Determine the [x, y] coordinate at the center of the cell enclosing the given text.  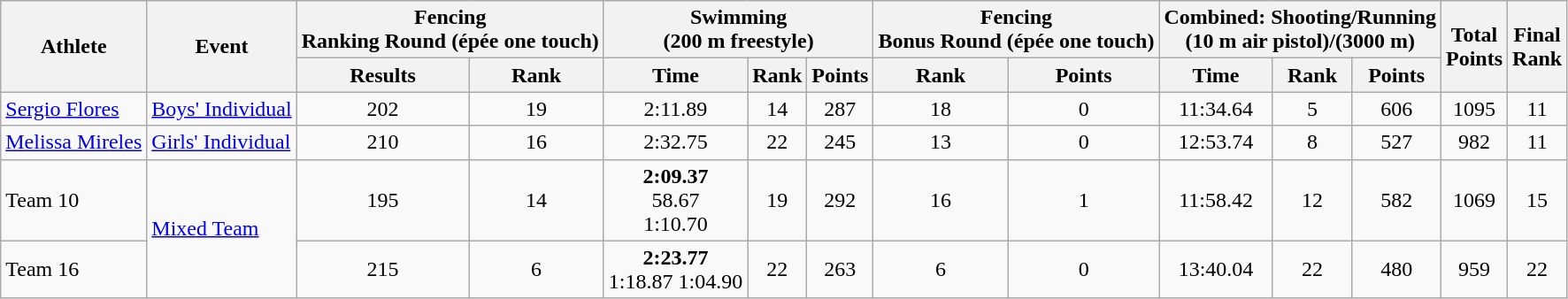
263 [841, 269]
2:11.89 [675, 109]
Athlete [74, 46]
12 [1312, 200]
Combined: Shooting/Running(10 m air pistol)/(3000 m) [1301, 30]
FencingBonus Round (épée one touch) [1016, 30]
Swimming(200 m freestyle) [738, 30]
13 [941, 142]
959 [1474, 269]
287 [841, 109]
606 [1396, 109]
Team 16 [74, 269]
527 [1396, 142]
195 [382, 200]
12:53.74 [1216, 142]
Results [382, 75]
Team 10 [74, 200]
Melissa Mireles [74, 142]
1 [1083, 200]
245 [841, 142]
210 [382, 142]
Boys' Individual [221, 109]
FinalRank [1538, 46]
982 [1474, 142]
292 [841, 200]
5 [1312, 109]
8 [1312, 142]
2:09.3758.671:10.70 [675, 200]
13:40.04 [1216, 269]
15 [1538, 200]
11:34.64 [1216, 109]
480 [1396, 269]
202 [382, 109]
18 [941, 109]
Mixed Team [221, 228]
582 [1396, 200]
Event [221, 46]
1069 [1474, 200]
TotalPoints [1474, 46]
2:23.771:18.87 1:04.90 [675, 269]
Sergio Flores [74, 109]
2:32.75 [675, 142]
11:58.42 [1216, 200]
Girls' Individual [221, 142]
1095 [1474, 109]
215 [382, 269]
FencingRanking Round (épée one touch) [450, 30]
